Find where the given text appears and provide that cell's center as (X, Y) coordinate. 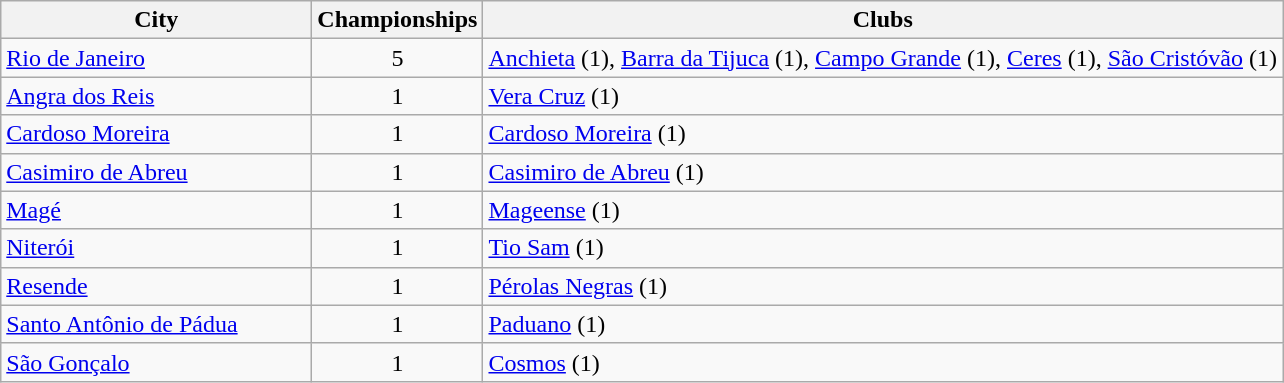
Casimiro de Abreu (156, 172)
Championships (398, 20)
Vera Cruz (1) (883, 96)
Cosmos (1) (883, 362)
City (156, 20)
5 (398, 58)
Cardoso Moreira (1) (883, 134)
Santo Antônio de Pádua (156, 324)
Cardoso Moreira (156, 134)
Resende (156, 286)
Niterói (156, 248)
Anchieta (1), Barra da Tijuca (1), Campo Grande (1), Ceres (1), São Cristóvão (1) (883, 58)
São Gonçalo (156, 362)
Pérolas Negras (1) (883, 286)
Tio Sam (1) (883, 248)
Rio de Janeiro (156, 58)
Paduano (1) (883, 324)
Casimiro de Abreu (1) (883, 172)
Mageense (1) (883, 210)
Magé (156, 210)
Clubs (883, 20)
Angra dos Reis (156, 96)
